Identify which cell holds the provided text, then report its [x, y] central coordinate. 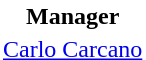
Manager [72, 16]
